Find where the given text appears and provide that cell's center as [x, y] coordinate. 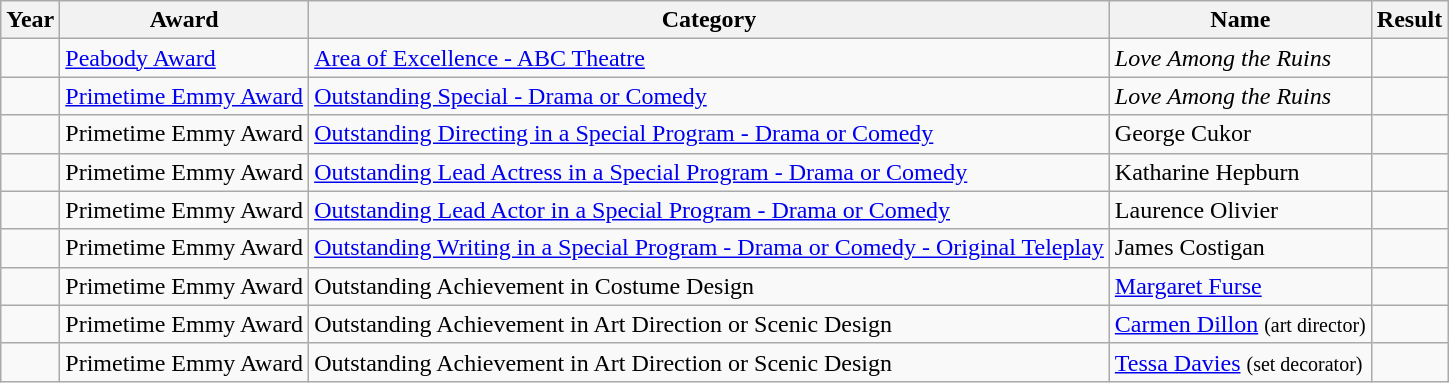
Margaret Furse [1240, 286]
Outstanding Writing in a Special Program - Drama or Comedy - Original Teleplay [710, 248]
Result [1409, 20]
Tessa Davies (set decorator) [1240, 362]
Katharine Hepburn [1240, 172]
Category [710, 20]
James Costigan [1240, 248]
George Cukor [1240, 134]
Outstanding Lead Actor in a Special Program - Drama or Comedy [710, 210]
Carmen Dillon (art director) [1240, 324]
Peabody Award [184, 58]
Name [1240, 20]
Award [184, 20]
Outstanding Directing in a Special Program - Drama or Comedy [710, 134]
Outstanding Achievement in Costume Design [710, 286]
Laurence Olivier [1240, 210]
Outstanding Special - Drama or Comedy [710, 96]
Outstanding Lead Actress in a Special Program - Drama or Comedy [710, 172]
Area of Excellence - ABC Theatre [710, 58]
Year [30, 20]
